Locate the cell with the specified text and output its (x, y) center coordinate. 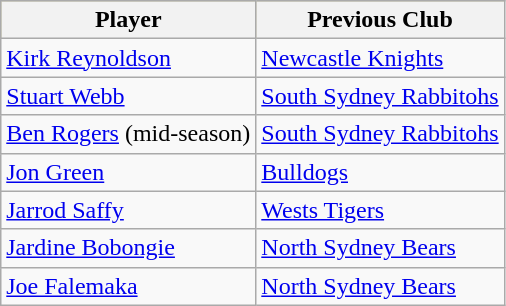
Bulldogs (380, 172)
Previous Club (380, 20)
Newcastle Knights (380, 58)
Joe Falemaka (128, 286)
Wests Tigers (380, 210)
Stuart Webb (128, 96)
Player (128, 20)
Jardine Bobongie (128, 248)
Ben Rogers (mid-season) (128, 134)
Jon Green (128, 172)
Kirk Reynoldson (128, 58)
Jarrod Saffy (128, 210)
